Detect which cell encompasses the target text, then output its [x, y] center coordinate. 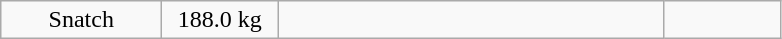
Snatch [82, 20]
188.0 kg [220, 20]
